Search for the cell housing the specified text and yield its (x, y) center coordinate. 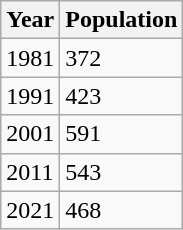
Population (122, 20)
2011 (30, 172)
2001 (30, 134)
Year (30, 20)
468 (122, 210)
372 (122, 58)
543 (122, 172)
423 (122, 96)
1981 (30, 58)
2021 (30, 210)
591 (122, 134)
1991 (30, 96)
